Capture the cell that displays the provided text and extract its [x, y] central coordinate. 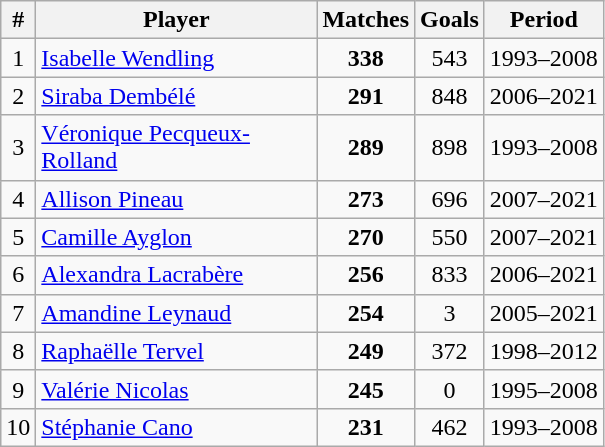
231 [366, 427]
6 [18, 275]
696 [450, 199]
Isabelle Wendling [176, 58]
Matches [366, 20]
Stéphanie Cano [176, 427]
273 [366, 199]
Véronique Pecqueux-Rolland [176, 148]
Valérie Nicolas [176, 389]
270 [366, 237]
291 [366, 96]
7 [18, 313]
550 [450, 237]
Goals [450, 20]
256 [366, 275]
Camille Ayglon [176, 237]
2 [18, 96]
848 [450, 96]
Siraba Dembélé [176, 96]
1998–2012 [544, 351]
372 [450, 351]
0 [450, 389]
543 [450, 58]
Player [176, 20]
# [18, 20]
254 [366, 313]
9 [18, 389]
289 [366, 148]
Alexandra Lacrabère [176, 275]
833 [450, 275]
Amandine Leynaud [176, 313]
10 [18, 427]
8 [18, 351]
Allison Pineau [176, 199]
249 [366, 351]
Period [544, 20]
2005–2021 [544, 313]
898 [450, 148]
1 [18, 58]
Raphaëlle Tervel [176, 351]
338 [366, 58]
462 [450, 427]
5 [18, 237]
4 [18, 199]
1995–2008 [544, 389]
245 [366, 389]
